Scan for the cell matching the given text and deliver its [x, y] coordinate at center. 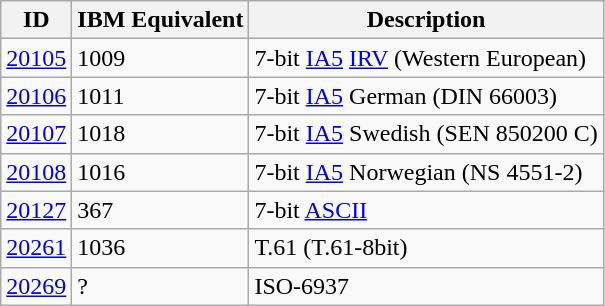
ID [36, 20]
20106 [36, 96]
1018 [160, 134]
IBM Equivalent [160, 20]
20127 [36, 210]
7-bit IA5 Swedish (SEN 850200 C) [426, 134]
20108 [36, 172]
1016 [160, 172]
20269 [36, 286]
20107 [36, 134]
Description [426, 20]
ISO-6937 [426, 286]
20105 [36, 58]
367 [160, 210]
20261 [36, 248]
7-bit ASCII [426, 210]
T.61 (T.61-8bit) [426, 248]
1011 [160, 96]
? [160, 286]
1009 [160, 58]
7-bit IA5 IRV (Western European) [426, 58]
7-bit IA5 Norwegian (NS 4551-2) [426, 172]
1036 [160, 248]
7-bit IA5 German (DIN 66003) [426, 96]
